Return [x, y] of the center of cell containing provided text 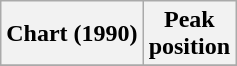
Chart (1990) [72, 34]
Peakposition [189, 34]
